Identify which cell holds the provided text, then report its [X, Y] central coordinate. 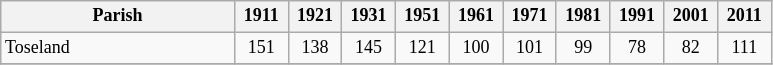
1991 [637, 16]
1981 [583, 16]
138 [315, 48]
2011 [744, 16]
Parish [118, 16]
101 [530, 48]
1961 [476, 16]
1951 [422, 16]
111 [744, 48]
1921 [315, 16]
151 [261, 48]
Toseland [118, 48]
1931 [369, 16]
145 [369, 48]
1971 [530, 16]
78 [637, 48]
1911 [261, 16]
100 [476, 48]
2001 [691, 16]
121 [422, 48]
99 [583, 48]
82 [691, 48]
